Search for the cell housing the specified text and yield its (X, Y) center coordinate. 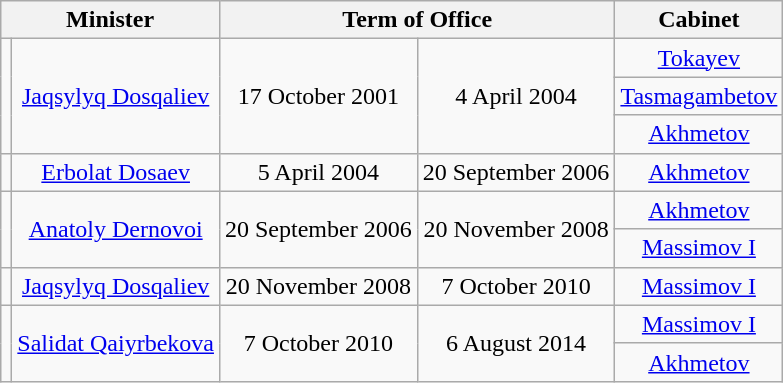
4 April 2004 (516, 96)
Tasmagambetov (699, 96)
Erbolat Dosaev (116, 172)
Tokayev (699, 58)
Salidat Qaiyrbekova (116, 343)
Cabinet (699, 20)
Anatoly Dernovoi (116, 229)
17 October 2001 (318, 96)
Minister (110, 20)
6 August 2014 (516, 343)
Term of Office (416, 20)
5 April 2004 (318, 172)
